Scan for the cell matching the given text and deliver its [x, y] coordinate at center. 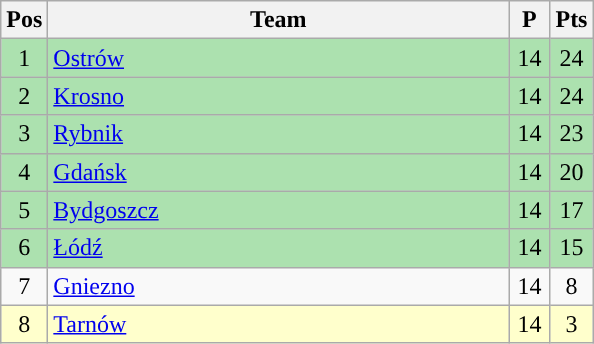
Tarnów [278, 324]
1 [24, 58]
Pos [24, 20]
23 [572, 134]
20 [572, 172]
Rybnik [278, 134]
17 [572, 210]
6 [24, 248]
Łódź [278, 248]
Pts [572, 20]
15 [572, 248]
4 [24, 172]
Ostrów [278, 58]
Bydgoszcz [278, 210]
Krosno [278, 96]
2 [24, 96]
5 [24, 210]
P [530, 20]
Gdańsk [278, 172]
Gniezno [278, 286]
Team [278, 20]
7 [24, 286]
